Scan for the cell matching the given text and deliver its [x, y] coordinate at center. 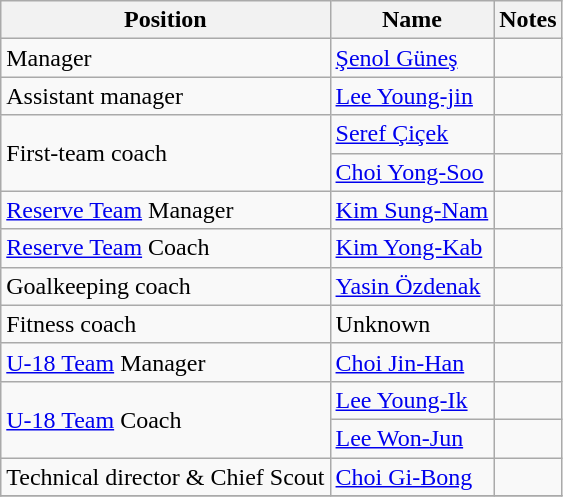
Choi Jin-Han [412, 362]
Reserve Team Manager [166, 210]
Reserve Team Coach [166, 248]
Assistant manager [166, 96]
Choi Yong-Soo [412, 172]
Şenol Güneş [412, 58]
Seref Çiçek [412, 134]
Notes [528, 20]
Kim Sung-Nam [412, 210]
Manager [166, 58]
U-18 Team Manager [166, 362]
Lee Young-jin [412, 96]
Kim Yong-Kab [412, 248]
Unknown [412, 324]
Choi Gi-Bong [412, 477]
Goalkeeping coach [166, 286]
Name [412, 20]
Lee Won-Jun [412, 438]
Yasin Özdenak [412, 286]
First-team coach [166, 153]
Fitness coach [166, 324]
Position [166, 20]
U-18 Team Coach [166, 419]
Technical director & Chief Scout [166, 477]
Lee Young-Ik [412, 400]
